Provide the (x, y) coordinate of the cell's center where the given text is located.  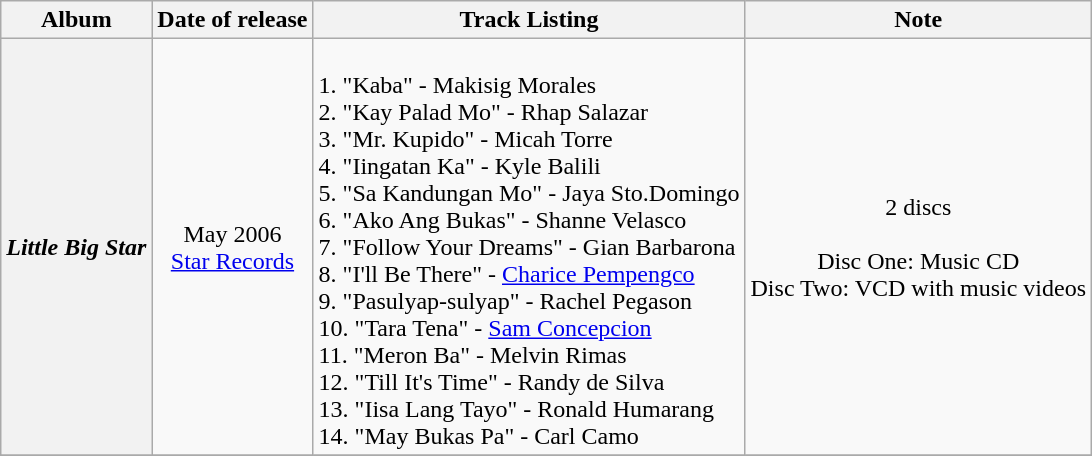
May 2006Star Records (232, 247)
Album (76, 20)
Track Listing (529, 20)
Little Big Star (76, 247)
Date of release (232, 20)
2 discsDisc One: Music CD Disc Two: VCD with music videos (918, 247)
Note (918, 20)
